Pinpoint the cell where the given text exists, returning its [X, Y] midpoint coordinate. 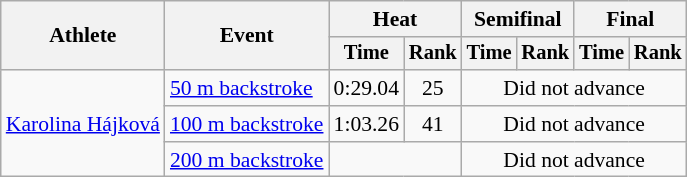
Karolina Hájková [83, 124]
50 m backstroke [247, 88]
Event [247, 36]
Semifinal [518, 19]
0:29.04 [366, 88]
41 [433, 124]
100 m backstroke [247, 124]
Heat [396, 19]
Athlete [83, 36]
Final [630, 19]
1:03.26 [366, 124]
25 [433, 88]
